Find where the given text appears and provide that cell's center as (X, Y) coordinate. 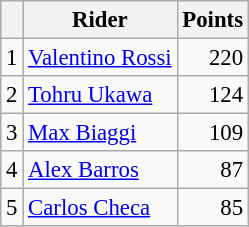
3 (12, 133)
5 (12, 208)
Valentino Rossi (100, 58)
Alex Barros (100, 170)
109 (212, 133)
124 (212, 95)
Points (212, 20)
1 (12, 58)
4 (12, 170)
220 (212, 58)
Max Biaggi (100, 133)
85 (212, 208)
Tohru Ukawa (100, 95)
Carlos Checa (100, 208)
87 (212, 170)
2 (12, 95)
Rider (100, 20)
